Detect which cell encompasses the target text, then output its (x, y) center coordinate. 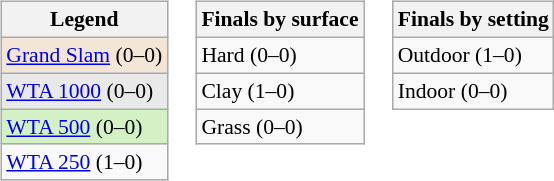
WTA 500 (0–0) (84, 127)
Outdoor (1–0) (474, 55)
Grand Slam (0–0) (84, 55)
WTA 1000 (0–0) (84, 91)
Finals by surface (280, 20)
Indoor (0–0) (474, 91)
Finals by setting (474, 20)
Grass (0–0) (280, 127)
Clay (1–0) (280, 91)
Hard (0–0) (280, 55)
WTA 250 (1–0) (84, 162)
Legend (84, 20)
